Identify which cell holds the provided text, then report its (x, y) central coordinate. 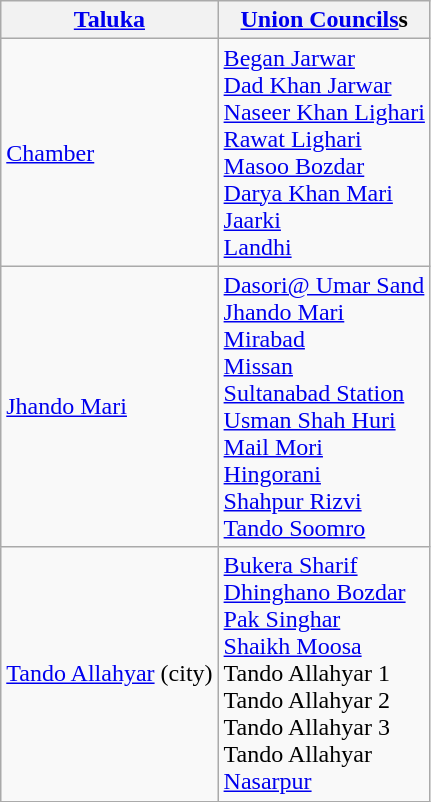
Chamber (110, 152)
Dasori@ Umar SandJhando MariMirabadMissanSultanabad StationUsman Shah HuriMail MoriHingoraniShahpur RizviTando Soomro (324, 406)
Taluka (110, 20)
Bukera SharifDhinghano BozdarPak SingharShaikh MoosaTando Allahyar 1Tando Allahyar 2Tando Allahyar 3Tando Allahyar Nasarpur (324, 674)
Tando Allahyar (city) (110, 674)
Began JarwarDad Khan JarwarNaseer Khan LighariRawat LighariMasoo BozdarDarya Khan MariJaarkiLandhi (324, 152)
Jhando Mari (110, 406)
Union Councilss (324, 20)
